Pinpoint the cell where the given text exists, returning its (x, y) midpoint coordinate. 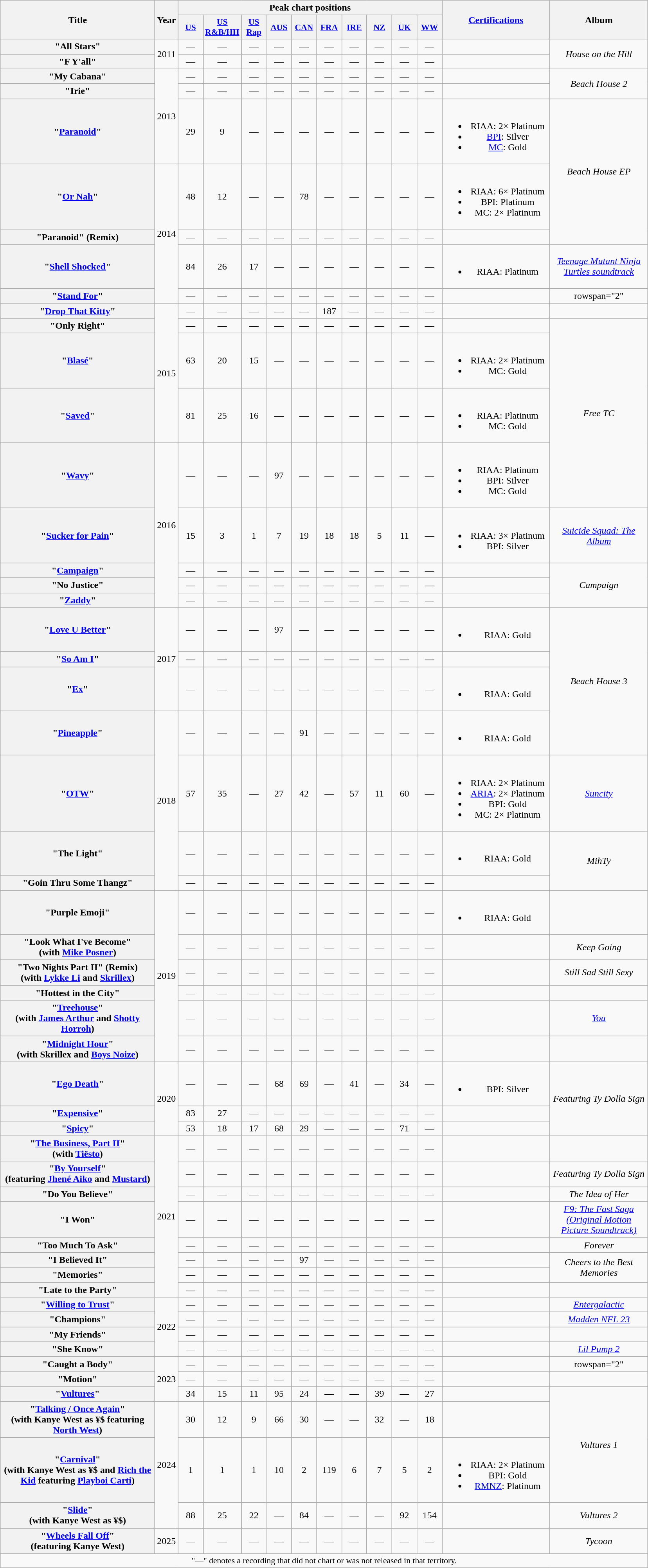
"The Business, Part II"(with Tiësto) (77, 1149)
"Expensive" (77, 1113)
41 (354, 1084)
2022 (167, 1327)
Keep Going (599, 948)
60 (404, 793)
"Talking / Once Again"(with Kanye West as ¥$ featuring North West) (77, 1419)
"I Won" (77, 1219)
6 (354, 1470)
USR&B/HH (222, 27)
AUS (279, 27)
The Idea of Her (599, 1194)
"Slide"(with Kanye West as ¥$) (77, 1516)
"Drop That Kitty" (77, 311)
RIAA: PlatinumBPI: SilverMC: Gold (496, 476)
Suncity (599, 793)
2023 (167, 1379)
"Irie" (77, 91)
83 (191, 1113)
"Midnight Hour"(with Skrillex and Boys Noize) (77, 1049)
"Treehouse" (with James Arthur and Shotty Horroh) (77, 1018)
Still Sad Still Sexy (599, 973)
119 (329, 1470)
88 (191, 1516)
RIAA: 6× PlatinumBPI: PlatinumMC: 2× Platinum (496, 196)
"Too Much To Ask" (77, 1245)
Beach House 2 (599, 84)
63 (191, 361)
Certifications (496, 20)
19 (304, 536)
24 (304, 1394)
95 (279, 1394)
House on the Hill (599, 54)
42 (304, 793)
187 (329, 311)
2018 (167, 800)
Suicide Squad: The Album (599, 536)
Title (77, 20)
"Ego Death" (77, 1084)
"Paranoid" (77, 131)
53 (191, 1128)
USRap (254, 27)
154 (430, 1516)
"Motion" (77, 1379)
2015 (167, 373)
"Sucker for Pain" (77, 536)
35 (222, 793)
"Hottest in the City" (77, 993)
RIAA: 3× PlatinumBPI: Silver (496, 536)
78 (304, 196)
2017 (167, 659)
2025 (167, 1541)
16 (254, 415)
"Memories" (77, 1275)
Lil Pump 2 (599, 1349)
39 (379, 1394)
"Two Nights Part II" (Remix) (with Lykke Li and Skrillex) (77, 973)
"Willing to Trust" (77, 1305)
"Blasé" (77, 361)
WW (430, 27)
"My Cabana" (77, 76)
10 (279, 1470)
Entergalactic (599, 1305)
"Caught a Body" (77, 1364)
"I Believed It" (77, 1260)
"Look What I've Become" (with Mike Posner) (77, 948)
"Vultures" (77, 1394)
UK (404, 27)
"Pineapple" (77, 733)
Free TC (599, 413)
"—" denotes a recording that did not chart or was not released in that territory. (324, 1561)
"So Am I" (77, 659)
20 (222, 361)
Forever (599, 1245)
"Carnival"(with Kanye West as ¥$ and Rich the Kid featuring Playboi Carti) (77, 1470)
26 (222, 266)
"Goin Thru Some Thangz" (77, 883)
Vultures 2 (599, 1516)
RIAA: 2× PlatinumBPI: SilverMC: Gold (496, 131)
"No Justice" (77, 585)
"Or Nah" (77, 196)
Tycoon (599, 1541)
48 (191, 196)
"Saved" (77, 415)
"She Know" (77, 1349)
Campaign (599, 585)
"Purple Emoji" (77, 912)
"OTW" (77, 793)
CAN (304, 27)
3 (222, 536)
"Late to the Party" (77, 1290)
"Wheels Fall Off"(featuring Kanye West) (77, 1541)
BPI: Silver (496, 1084)
"Stand For" (77, 296)
22 (254, 1516)
"Ex" (77, 689)
FRA (329, 27)
2014 (167, 234)
RIAA: 2× PlatinumBPI: GoldRMNZ: Platinum (496, 1470)
91 (304, 733)
F9: The Fast Saga (Original Motion Picture Soundtrack) (599, 1219)
69 (304, 1084)
"Zaddy" (77, 600)
2021 (167, 1216)
You (599, 1018)
"Only Right" (77, 326)
"Do You Believe" (77, 1194)
Peak chart positions (310, 8)
71 (404, 1128)
81 (191, 415)
2024 (167, 1465)
Vultures 1 (599, 1444)
92 (404, 1516)
Beach House 3 (599, 682)
"The Light" (77, 853)
"Spicy" (77, 1128)
IRE (354, 27)
"Wavy" (77, 476)
"By Yourself"(featuring Jhené Aiko and Mustard) (77, 1174)
US (191, 27)
Year (167, 20)
"F Y'all" (77, 61)
2013 (167, 117)
2020 (167, 1099)
RIAA: 2× PlatinumARIA: 2× PlatinumBPI: GoldMC: 2× Platinum (496, 793)
2019 (167, 976)
Teenage Mutant Ninja Turtles soundtrack (599, 266)
66 (279, 1419)
"Champions" (77, 1320)
Beach House EP (599, 171)
"Shell Shocked" (77, 266)
RIAA: Platinum (496, 266)
Madden NFL 23 (599, 1320)
"Campaign" (77, 570)
NZ (379, 27)
RIAA: 2× PlatinumMC: Gold (496, 361)
Album (599, 20)
"All Stars" (77, 47)
"Paranoid" (Remix) (77, 237)
2016 (167, 525)
"My Friends" (77, 1334)
RIAA: PlatinumMC: Gold (496, 415)
"Love U Better" (77, 630)
MihTy (599, 861)
Cheers to the Best Memories (599, 1267)
32 (379, 1419)
2011 (167, 54)
